Extract the [x, y] coordinate from the center of the cell holding the provided text.  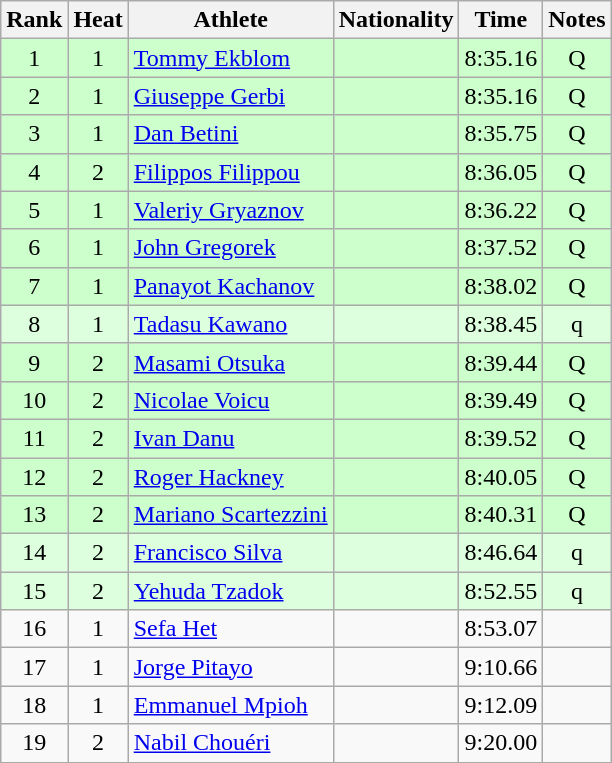
8:36.22 [501, 210]
Rank [34, 20]
Tommy Ekblom [230, 58]
Filippos Filippou [230, 172]
8:39.44 [501, 362]
Tadasu Kawano [230, 324]
Notes [577, 20]
8:38.02 [501, 286]
Emmanuel Mpioh [230, 705]
Nabil Chouéri [230, 743]
8:46.64 [501, 553]
8:39.49 [501, 400]
Sefa Het [230, 629]
Giuseppe Gerbi [230, 96]
16 [34, 629]
Valeriy Gryaznov [230, 210]
8:37.52 [501, 248]
13 [34, 515]
8 [34, 324]
9:10.66 [501, 667]
Yehuda Tzadok [230, 591]
9 [34, 362]
17 [34, 667]
Heat [98, 20]
Dan Betini [230, 134]
19 [34, 743]
9:20.00 [501, 743]
10 [34, 400]
8:38.45 [501, 324]
3 [34, 134]
Nationality [396, 20]
12 [34, 477]
9:12.09 [501, 705]
8:36.05 [501, 172]
18 [34, 705]
Athlete [230, 20]
Mariano Scartezzini [230, 515]
8:35.75 [501, 134]
7 [34, 286]
Panayot Kachanov [230, 286]
Ivan Danu [230, 438]
Roger Hackney [230, 477]
8:53.07 [501, 629]
8:39.52 [501, 438]
John Gregorek [230, 248]
14 [34, 553]
Jorge Pitayo [230, 667]
11 [34, 438]
6 [34, 248]
Time [501, 20]
Masami Otsuka [230, 362]
4 [34, 172]
5 [34, 210]
Francisco Silva [230, 553]
Nicolae Voicu [230, 400]
8:40.05 [501, 477]
8:40.31 [501, 515]
8:52.55 [501, 591]
15 [34, 591]
